Detect which cell encompasses the target text, then output its (x, y) center coordinate. 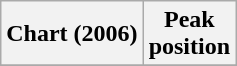
Chart (2006) (72, 34)
Peakposition (189, 34)
